Find where the given text appears and provide that cell's center as (x, y) coordinate. 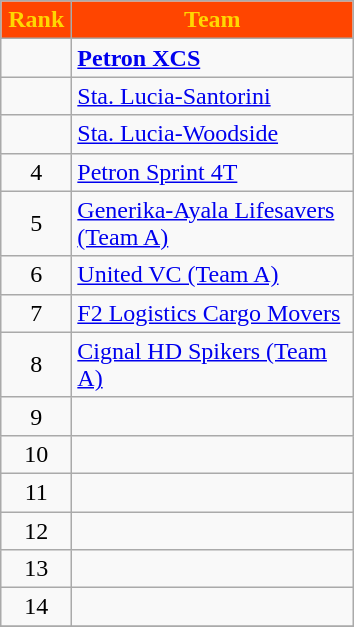
Cignal HD Spikers (Team A) (212, 364)
14 (36, 607)
6 (36, 275)
F2 Logistics Cargo Movers (212, 313)
10 (36, 454)
United VC (Team A) (212, 275)
Rank (36, 20)
7 (36, 313)
8 (36, 364)
12 (36, 531)
Petron XCS (212, 58)
Sta. Lucia-Woodside (212, 134)
5 (36, 224)
13 (36, 569)
Petron Sprint 4T (212, 172)
Generika-Ayala Lifesavers (Team A) (212, 224)
9 (36, 416)
Sta. Lucia-Santorini (212, 96)
4 (36, 172)
Team (212, 20)
11 (36, 492)
